Detect which cell encompasses the target text, then output its (x, y) center coordinate. 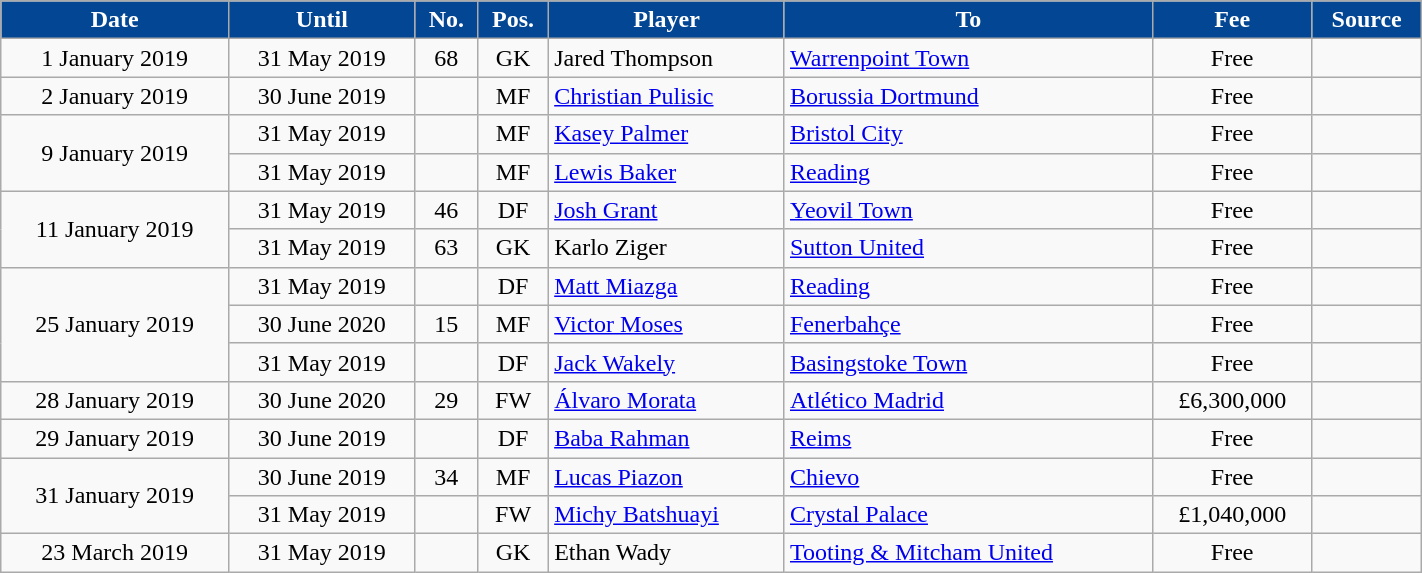
Jack Wakely (667, 362)
Baba Rahman (667, 438)
£6,300,000 (1232, 400)
Until (322, 20)
9 January 2019 (115, 153)
Lucas Piazon (667, 477)
31 January 2019 (115, 496)
Josh Grant (667, 210)
£1,040,000 (1232, 515)
To (968, 20)
Reims (968, 438)
Borussia Dortmund (968, 96)
15 (446, 324)
Atlético Madrid (968, 400)
28 January 2019 (115, 400)
46 (446, 210)
Bristol City (968, 134)
Lewis Baker (667, 172)
Karlo Ziger (667, 248)
29 January 2019 (115, 438)
Source (1366, 20)
2 January 2019 (115, 96)
Chievo (968, 477)
23 March 2019 (115, 553)
Player (667, 20)
Crystal Palace (968, 515)
1 January 2019 (115, 58)
68 (446, 58)
Christian Pulisic (667, 96)
Tooting & Mitcham United (968, 553)
11 January 2019 (115, 229)
Victor Moses (667, 324)
Fenerbahçe (968, 324)
Michy Batshuayi (667, 515)
Basingstoke Town (968, 362)
29 (446, 400)
63 (446, 248)
Jared Thompson (667, 58)
34 (446, 477)
Sutton United (968, 248)
25 January 2019 (115, 324)
Matt Miazga (667, 286)
Álvaro Morata (667, 400)
Yeovil Town (968, 210)
Date (115, 20)
Pos. (512, 20)
Fee (1232, 20)
No. (446, 20)
Warrenpoint Town (968, 58)
Kasey Palmer (667, 134)
Ethan Wady (667, 553)
